Provide the [X, Y] coordinate of the cell's center where the given text is located.  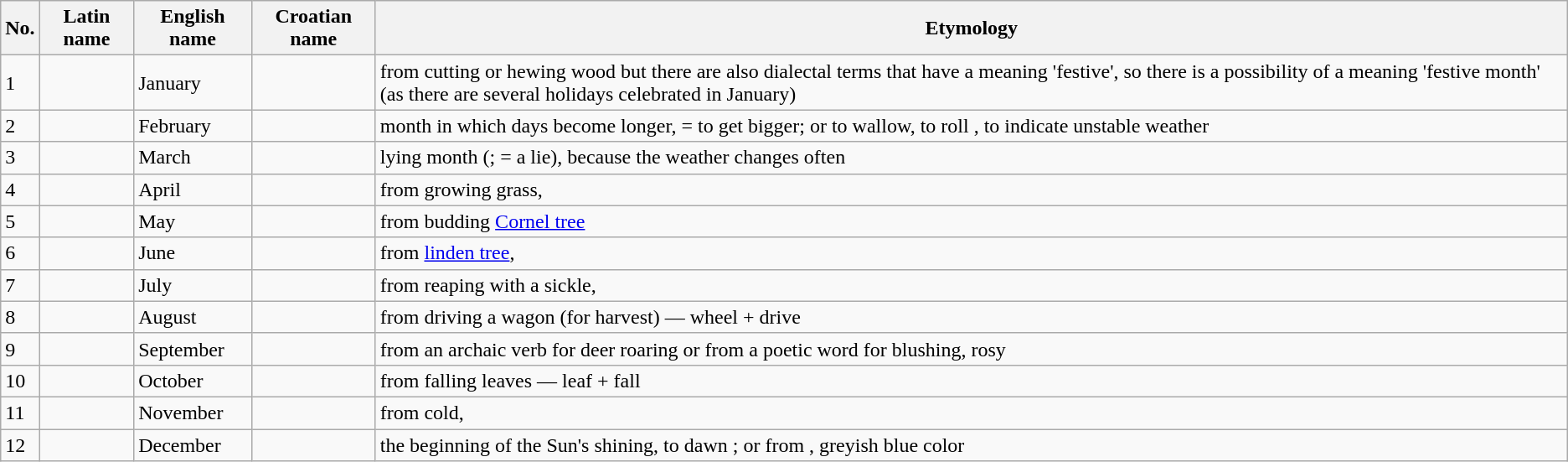
Latin name [86, 29]
May [193, 221]
April [193, 189]
from budding Cornel tree [972, 221]
12 [20, 445]
June [193, 253]
from falling leaves — leaf + fall [972, 381]
1 [20, 82]
English name [193, 29]
3 [20, 158]
December [193, 445]
from linden tree, [972, 253]
from reaping with a sickle, [972, 285]
November [193, 413]
4 [20, 189]
Croatian name [313, 29]
from growing grass, [972, 189]
9 [20, 349]
March [193, 158]
January [193, 82]
from cold, [972, 413]
lying month (; = a lie), because the weather changes often [972, 158]
5 [20, 221]
6 [20, 253]
October [193, 381]
February [193, 126]
July [193, 285]
from an archaic verb for deer roaring or from a poetic word for blushing, rosy [972, 349]
month in which days become longer, = to get bigger; or to wallow, to roll , to indicate unstable weather [972, 126]
11 [20, 413]
No. [20, 29]
8 [20, 317]
7 [20, 285]
August [193, 317]
2 [20, 126]
the beginning of the Sun's shining, to dawn ; or from , greyish blue color [972, 445]
September [193, 349]
10 [20, 381]
Etymology [972, 29]
from driving a wagon (for harvest) — wheel + drive [972, 317]
